Determine the (x, y) coordinate at the center of the cell enclosing the given text.  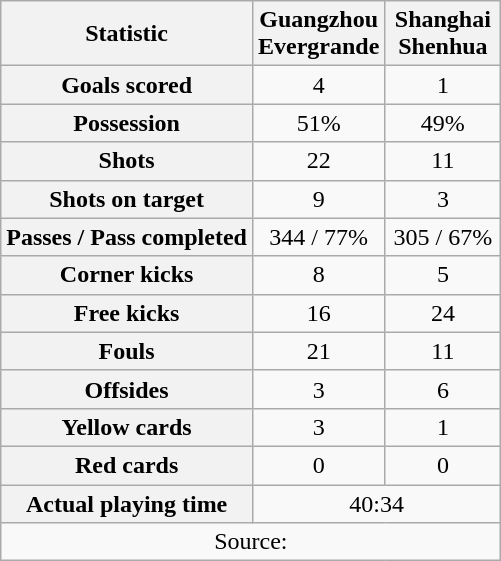
Corner kicks (127, 275)
Offsides (127, 389)
Goals scored (127, 85)
Shanghai Shenhua (443, 34)
Shots (127, 161)
Source: (251, 542)
Passes / Pass completed (127, 237)
24 (443, 313)
Actual playing time (127, 503)
305 / 67% (443, 237)
Shots on target (127, 199)
40:34 (376, 503)
Guangzhou Evergrande (318, 34)
49% (443, 123)
16 (318, 313)
4 (318, 85)
Possession (127, 123)
51% (318, 123)
Statistic (127, 34)
5 (443, 275)
21 (318, 351)
Red cards (127, 465)
Fouls (127, 351)
8 (318, 275)
9 (318, 199)
22 (318, 161)
344 / 77% (318, 237)
Yellow cards (127, 427)
Free kicks (127, 313)
6 (443, 389)
